Pinpoint the cell where the given text exists, returning its (X, Y) midpoint coordinate. 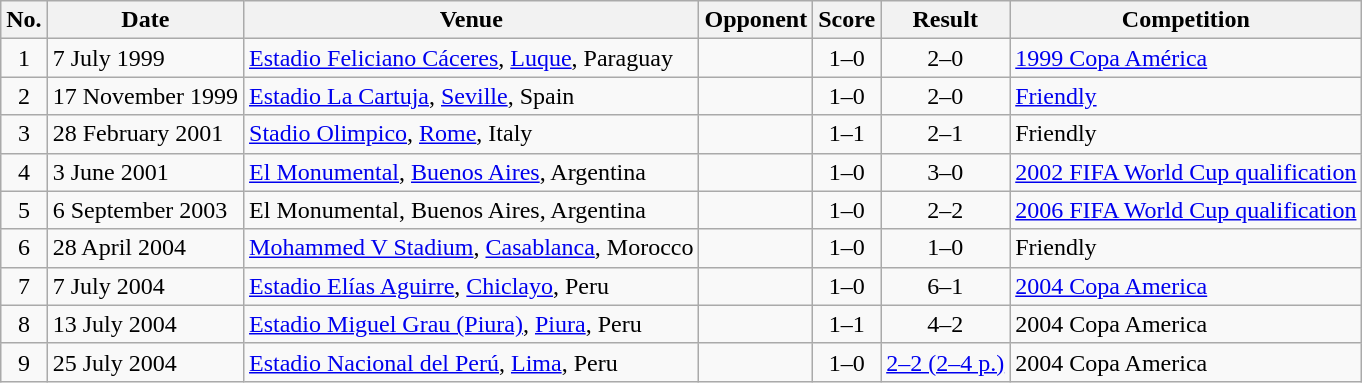
Score (847, 20)
Estadio La Cartuja, Seville, Spain (472, 96)
1 (24, 58)
25 July 2004 (145, 362)
13 July 2004 (145, 324)
9 (24, 362)
5 (24, 210)
Estadio Elías Aguirre, Chiclayo, Peru (472, 286)
Estadio Miguel Grau (Piura), Piura, Peru (472, 324)
No. (24, 20)
6 September 2003 (145, 210)
2002 FIFA World Cup qualification (1186, 172)
7 July 1999 (145, 58)
6 (24, 248)
2 (24, 96)
3–0 (946, 172)
1999 Copa América (1186, 58)
28 April 2004 (145, 248)
7 (24, 286)
6–1 (946, 286)
7 July 2004 (145, 286)
Mohammed V Stadium, Casablanca, Morocco (472, 248)
Venue (472, 20)
2–2 (2–4 p.) (946, 362)
Competition (1186, 20)
Date (145, 20)
2–1 (946, 134)
28 February 2001 (145, 134)
3 June 2001 (145, 172)
Opponent (756, 20)
4–2 (946, 324)
17 November 1999 (145, 96)
3 (24, 134)
2–2 (946, 210)
Estadio Nacional del Perú, Lima, Peru (472, 362)
Estadio Feliciano Cáceres, Luque, Paraguay (472, 58)
4 (24, 172)
Stadio Olimpico, Rome, Italy (472, 134)
2006 FIFA World Cup qualification (1186, 210)
Result (946, 20)
8 (24, 324)
